Pinpoint the cell where the given text exists, returning its [X, Y] midpoint coordinate. 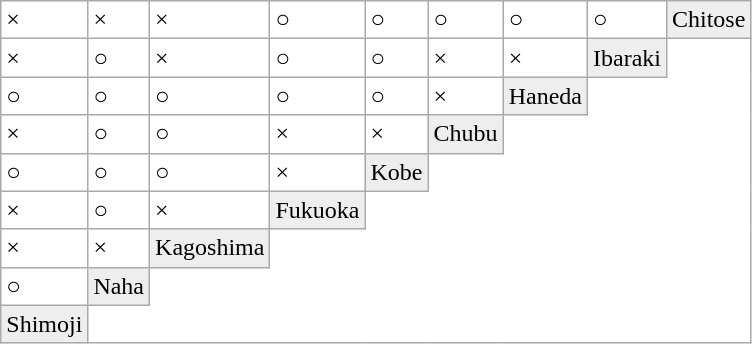
Chitose [708, 20]
Fukuoka [318, 210]
Ibaraki [626, 58]
Haneda [545, 96]
Chubu [466, 134]
Kagoshima [210, 248]
Shimoji [44, 324]
Kobe [396, 172]
Naha [119, 286]
